Extract the (x, y) coordinate from the center of the cell holding the provided text.  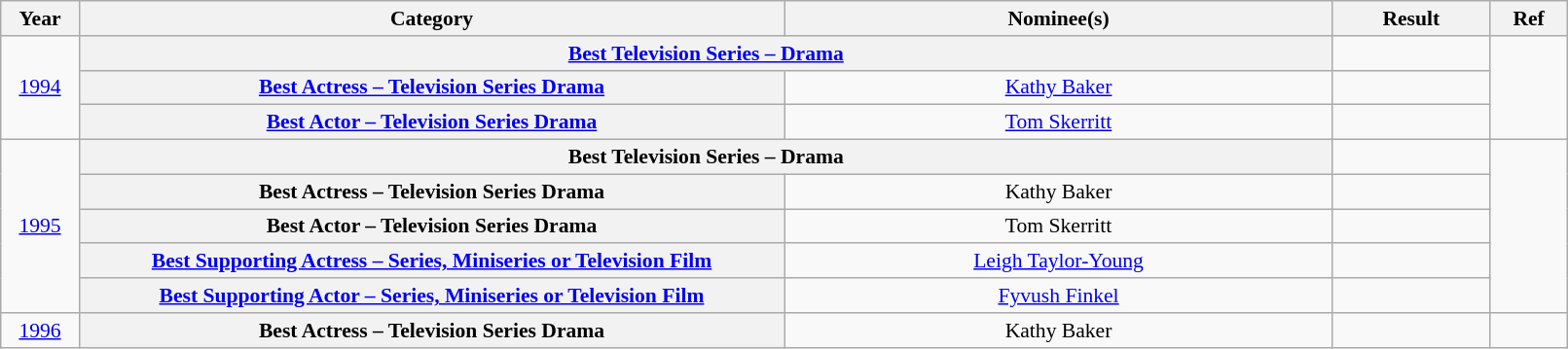
Fyvush Finkel (1059, 296)
Best Supporting Actor – Series, Miniseries or Television Film (432, 296)
Result (1411, 18)
1994 (40, 87)
Leigh Taylor-Young (1059, 262)
Ref (1528, 18)
Best Supporting Actress – Series, Miniseries or Television Film (432, 262)
1996 (40, 331)
Nominee(s) (1059, 18)
Year (40, 18)
1995 (40, 227)
Category (432, 18)
